For the text-containing cell, return its midpoint in [X, Y] coordinate format. 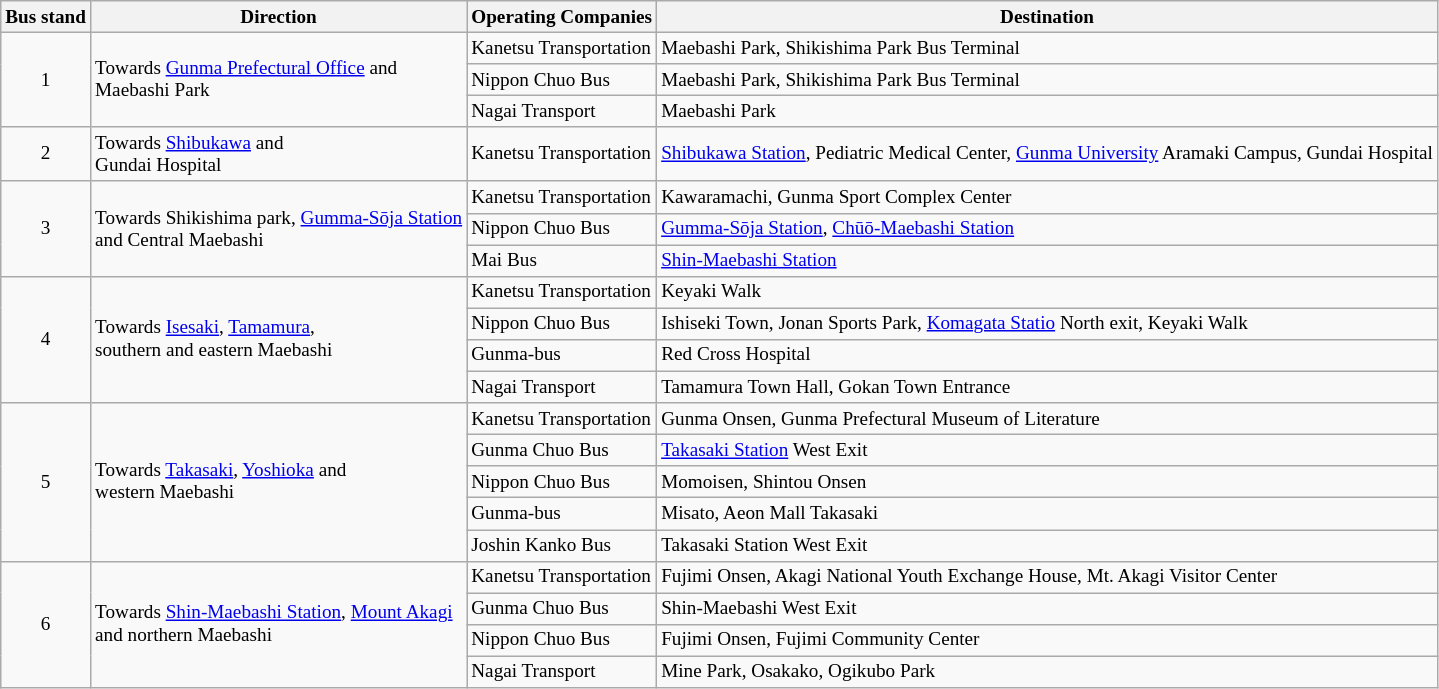
3 [46, 228]
Gumma-Sōja Station, Chūō-Maebashi Station [1048, 229]
Fujimi Onsen, Akagi National Youth Exchange House, Mt. Akagi Visitor Center [1048, 577]
Towards Takasaki, Yoshioka andwestern Maebashi [278, 482]
Towards Shibukawa andGundai Hospital [278, 154]
Bus stand [46, 17]
Ishiseki Town, Jonan Sports Park, Komagata Statio North exit, Keyaki Walk [1048, 324]
Mine Park, Osakako, Ogikubo Park [1048, 672]
Towards Gunma Prefectural Office andMaebashi Park [278, 80]
Momoisen, Shintou Onsen [1048, 482]
Direction [278, 17]
Operating Companies [562, 17]
Mai Bus [562, 261]
Kawaramachi, Gunma Sport Complex Center [1048, 197]
1 [46, 80]
Misato, Aeon Mall Takasaki [1048, 514]
Maebashi Park [1048, 111]
Shin-Maebashi Station [1048, 261]
Tamamura Town Hall, Gokan Town Entrance [1048, 387]
Shibukawa Station, Pediatric Medical Center, Gunma University Aramaki Campus, Gundai Hospital [1048, 154]
4 [46, 340]
Red Cross Hospital [1048, 355]
Gunma Onsen, Gunma Prefectural Museum of Literature [1048, 419]
Keyaki Walk [1048, 292]
Towards Shikishima park, Gumma-Sōja Stationand Central Maebashi [278, 228]
Shin-Maebashi West Exit [1048, 609]
Fujimi Onsen, Fujimi Community Center [1048, 640]
5 [46, 482]
6 [46, 624]
Towards Isesaki, Tamamura,southern and eastern Maebashi [278, 340]
Towards Shin-Maebashi Station, Mount Akagiand northern Maebashi [278, 624]
2 [46, 154]
Joshin Kanko Bus [562, 545]
Destination [1048, 17]
